Pinpoint the cell where the given text exists, returning its (X, Y) midpoint coordinate. 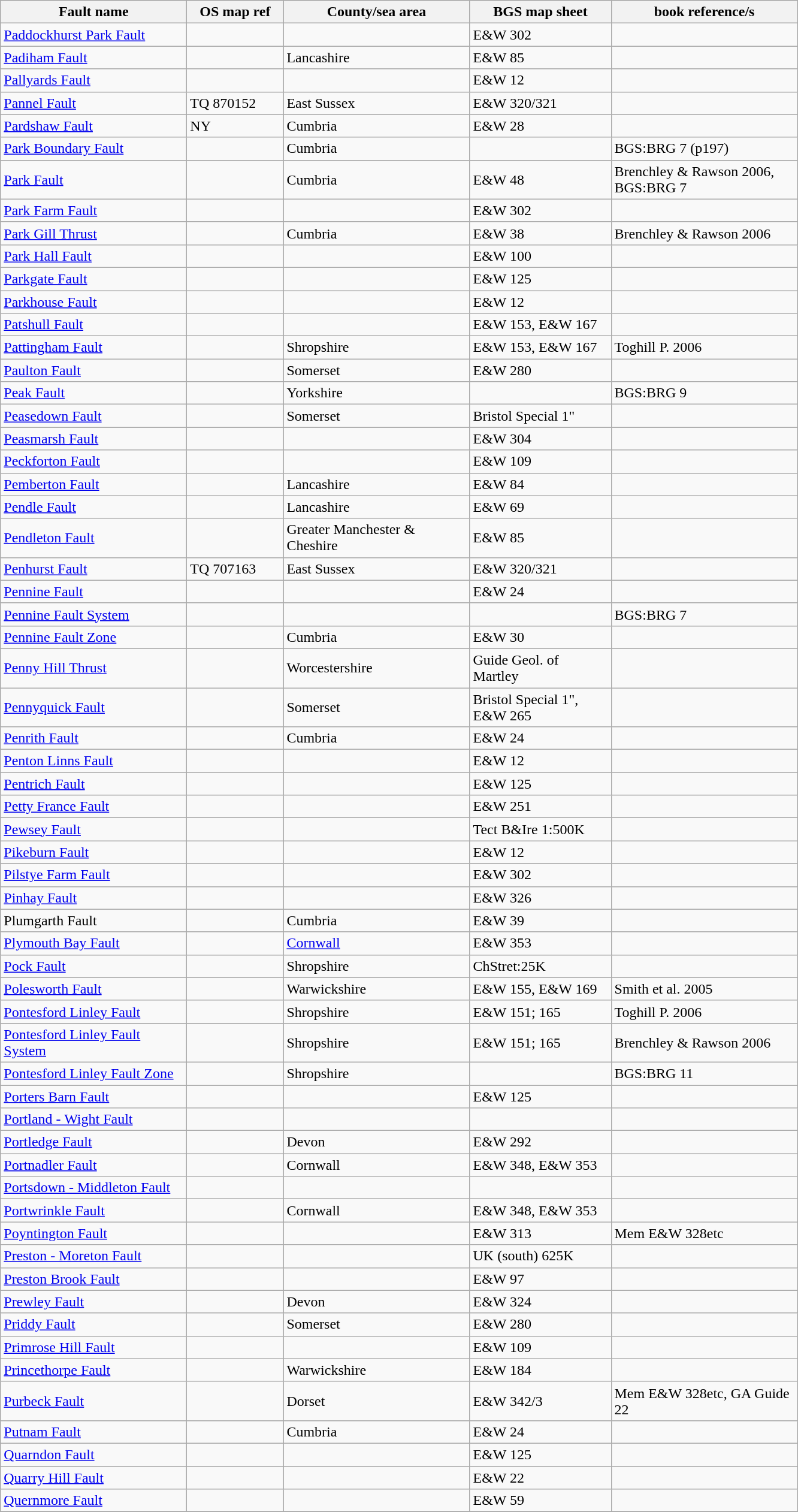
Priddy Fault (93, 1324)
Pontesford Linley Fault (93, 1012)
ChStret:25K (540, 966)
Pikeburn Fault (93, 852)
E&W 184 (540, 1370)
Pennyquick Fault (93, 707)
E&W 22 (540, 1477)
County/sea area (376, 12)
Pemberton Fault (93, 484)
Penhurst Fault (93, 569)
Pentrich Fault (93, 784)
Park Hall Fault (93, 256)
Penny Hill Thrust (93, 668)
E&W 69 (540, 507)
Worcestershire (376, 668)
Penton Linns Fault (93, 761)
E&W 59 (540, 1501)
book reference/s (705, 12)
Polesworth Fault (93, 989)
Peasmarsh Fault (93, 439)
Purbeck Fault (93, 1401)
Park Fault (93, 180)
E&W 155, E&W 169 (540, 989)
E&W 251 (540, 807)
Parkgate Fault (93, 279)
Brenchley & Rawson 2006, BGS:BRG 7 (705, 180)
Pennine Fault System (93, 614)
Quernmore Fault (93, 1501)
Greater Manchester & Cheshire (376, 538)
Pardshaw Fault (93, 126)
Portwrinkle Fault (93, 1211)
Tect B&Ire 1:500K (540, 829)
Petty France Fault (93, 807)
Mem E&W 328etc (705, 1233)
Poyntington Fault (93, 1233)
Guide Geol. of Martley (540, 668)
BGS:BRG 11 (705, 1073)
BGS map sheet (540, 12)
Pallyards Fault (93, 80)
Pennine Fault (93, 591)
Paddockhurst Park Fault (93, 35)
Pendleton Fault (93, 538)
Portledge Fault (93, 1142)
Fault name (93, 12)
E&W 84 (540, 484)
Princethorpe Fault (93, 1370)
Quarndon Fault (93, 1454)
Pontesford Linley Fault System (93, 1043)
Park Farm Fault (93, 210)
Smith et al. 2005 (705, 989)
OS map ref (235, 12)
Penrith Fault (93, 738)
Preston - Moreton Fault (93, 1256)
Pontesford Linley Fault Zone (93, 1073)
E&W 48 (540, 180)
Dorset (376, 1401)
Pewsey Fault (93, 829)
Pattingham Fault (93, 348)
Pinhay Fault (93, 898)
Pock Fault (93, 966)
Pendle Fault (93, 507)
E&W 304 (540, 439)
E&W 342/3 (540, 1401)
E&W 324 (540, 1302)
E&W 100 (540, 256)
Bristol Special 1" (540, 416)
Yorkshire (376, 393)
Pilstye Farm Fault (93, 875)
Plumgarth Fault (93, 921)
E&W 313 (540, 1233)
Plymouth Bay Fault (93, 943)
Peak Fault (93, 393)
E&W 326 (540, 898)
E&W 97 (540, 1279)
Porters Barn Fault (93, 1096)
TQ 870152 (235, 103)
Putnam Fault (93, 1432)
Portsdown - Middleton Fault (93, 1188)
Preston Brook Fault (93, 1279)
Prewley Fault (93, 1302)
E&W 30 (540, 637)
BGS:BRG 9 (705, 393)
Bristol Special 1", E&W 265 (540, 707)
UK (south) 625K (540, 1256)
Pennine Fault Zone (93, 637)
BGS:BRG 7 (705, 614)
Quarry Hill Fault (93, 1477)
Paulton Fault (93, 370)
E&W 353 (540, 943)
BGS:BRG 7 (p197) (705, 149)
Portnadler Fault (93, 1165)
E&W 292 (540, 1142)
E&W 38 (540, 233)
Mem E&W 328etc, GA Guide 22 (705, 1401)
Parkhouse Fault (93, 301)
E&W 39 (540, 921)
TQ 707163 (235, 569)
Portland - Wight Fault (93, 1119)
Peckforton Fault (93, 461)
Peasedown Fault (93, 416)
E&W 28 (540, 126)
Park Gill Thrust (93, 233)
Park Boundary Fault (93, 149)
Primrose Hill Fault (93, 1347)
Padiham Fault (93, 58)
Pannel Fault (93, 103)
NY (235, 126)
Patshull Fault (93, 325)
